Provide the [x, y] coordinate of the cell's center where the given text is located.  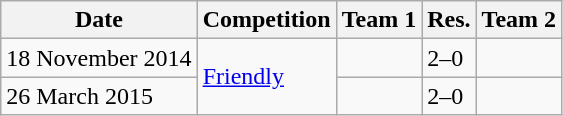
26 March 2015 [99, 96]
Team 2 [519, 20]
Team 1 [379, 20]
Competition [266, 20]
Date [99, 20]
Res. [449, 20]
Friendly [266, 77]
18 November 2014 [99, 58]
